Extract the (X, Y) coordinate from the center of the cell holding the provided text.  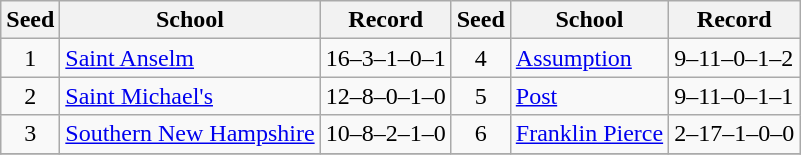
1 (30, 58)
Assumption (589, 58)
Southern New Hampshire (190, 134)
12–8–0–1–0 (386, 96)
4 (480, 58)
2 (30, 96)
Saint Michael's (190, 96)
2–17–1–0–0 (734, 134)
10–8–2–1–0 (386, 134)
5 (480, 96)
9–11–0–1–1 (734, 96)
Saint Anselm (190, 58)
6 (480, 134)
Post (589, 96)
3 (30, 134)
Franklin Pierce (589, 134)
9–11–0–1–2 (734, 58)
16–3–1–0–1 (386, 58)
